Scan for the cell matching the given text and deliver its [X, Y] coordinate at center. 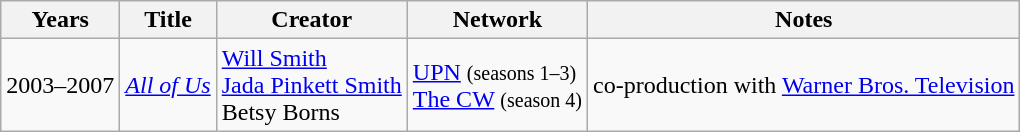
Years [60, 20]
UPN (seasons 1–3)The CW (season 4) [497, 85]
Title [168, 20]
Will SmithJada Pinkett SmithBetsy Borns [312, 85]
2003–2007 [60, 85]
Notes [803, 20]
co-production with Warner Bros. Television [803, 85]
All of Us [168, 85]
Creator [312, 20]
Network [497, 20]
